Return the (X, Y) coordinate for the center point of the cell that contains the specified text.  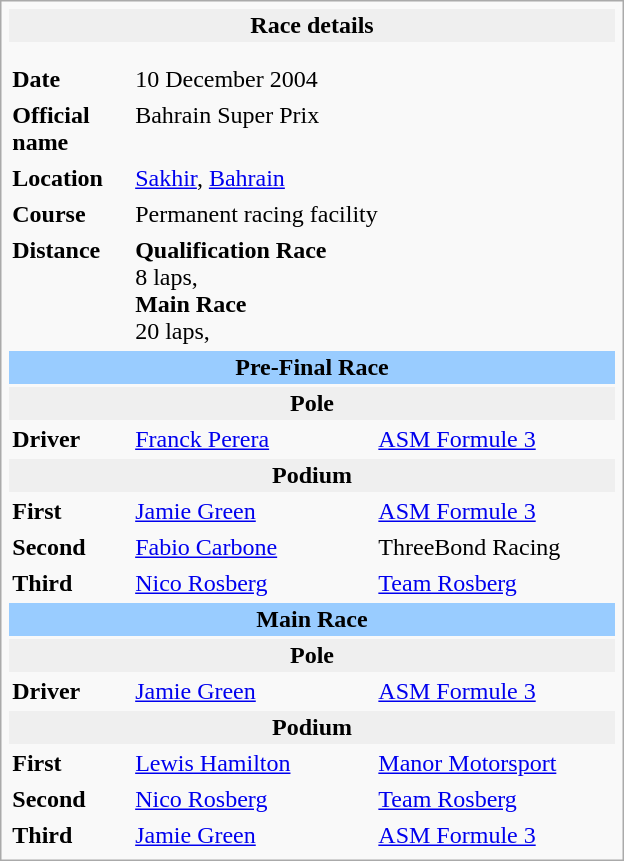
Course (69, 214)
Fabio Carbone (252, 548)
10 December 2004 (252, 80)
Bahrain Super Prix (374, 129)
Date (69, 80)
Sakhir, Bahrain (374, 178)
Pre-Final Race (312, 368)
Qualification Race8 laps, Main Race20 laps, (374, 291)
Main Race (312, 620)
Distance (69, 291)
Race details (312, 26)
Official name (69, 129)
Location (69, 178)
ThreeBond Racing (494, 548)
Permanent racing facility (374, 214)
Lewis Hamilton (252, 764)
Manor Motorsport (494, 764)
Franck Perera (252, 440)
